Scan for the cell matching the given text and deliver its [x, y] coordinate at center. 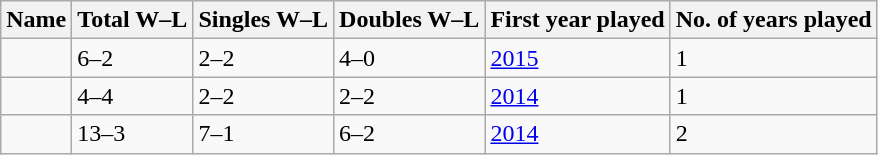
Name [36, 20]
13–3 [132, 134]
2015 [578, 58]
Doubles W–L [410, 20]
2 [774, 134]
4–0 [410, 58]
7–1 [264, 134]
4–4 [132, 96]
Total W–L [132, 20]
First year played [578, 20]
No. of years played [774, 20]
Singles W–L [264, 20]
